Determine the (x, y) coordinate at the center of the cell enclosing the given text.  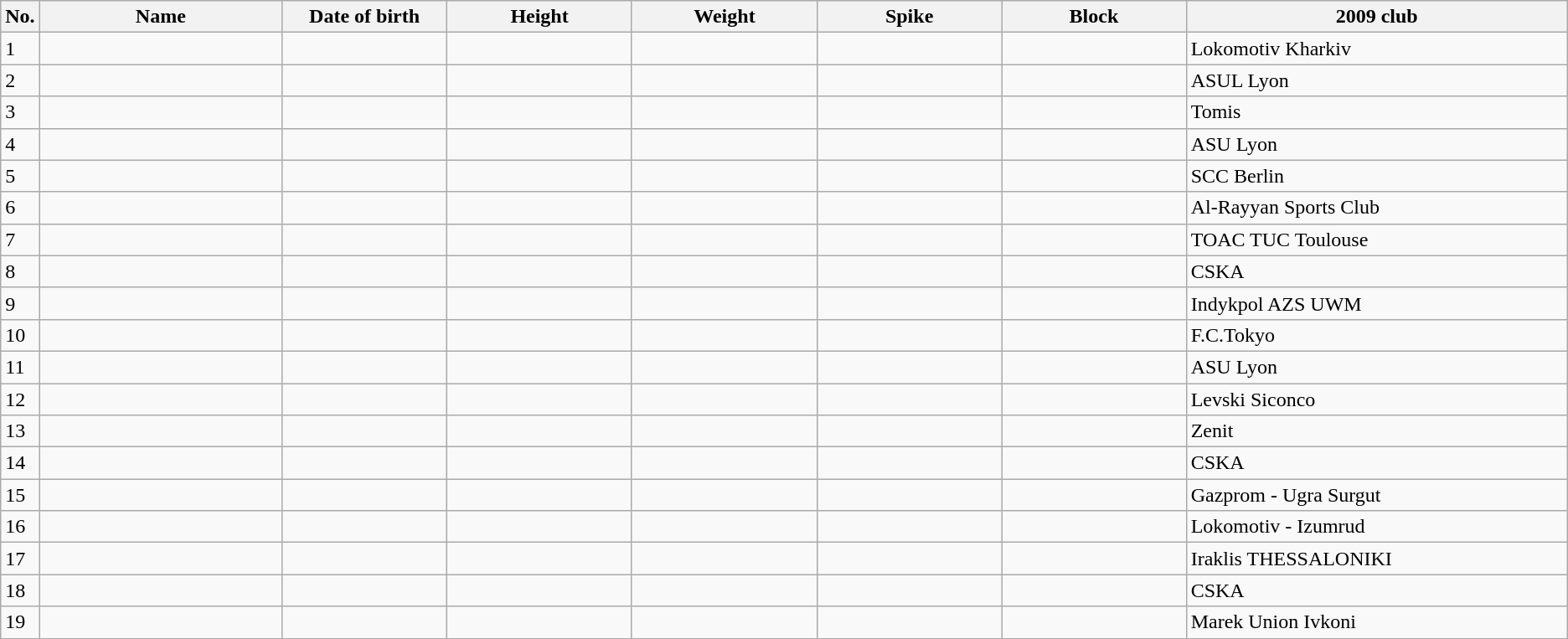
14 (20, 463)
1 (20, 49)
Indykpol AZS UWM (1377, 303)
16 (20, 527)
8 (20, 271)
Al-Rayyan Sports Club (1377, 208)
9 (20, 303)
Gazprom - Ugra Surgut (1377, 495)
Iraklis THESSALONIKI (1377, 559)
7 (20, 240)
Lokomotiv - Izumrud (1377, 527)
Zenit (1377, 431)
Spike (909, 17)
Lokomotiv Kharkiv (1377, 49)
2009 club (1377, 17)
Block (1094, 17)
F.C.Tokyo (1377, 335)
2 (20, 80)
Name (161, 17)
13 (20, 431)
12 (20, 399)
Tomis (1377, 112)
ASUL Lyon (1377, 80)
5 (20, 176)
Height (539, 17)
Marek Union Ivkoni (1377, 622)
4 (20, 144)
18 (20, 590)
SCC Berlin (1377, 176)
3 (20, 112)
TOAC TUC Toulouse (1377, 240)
Levski Siconco (1377, 399)
Weight (724, 17)
6 (20, 208)
10 (20, 335)
No. (20, 17)
15 (20, 495)
19 (20, 622)
11 (20, 367)
Date of birth (365, 17)
17 (20, 559)
